Extract the [x, y] coordinate from the center of the cell holding the provided text.  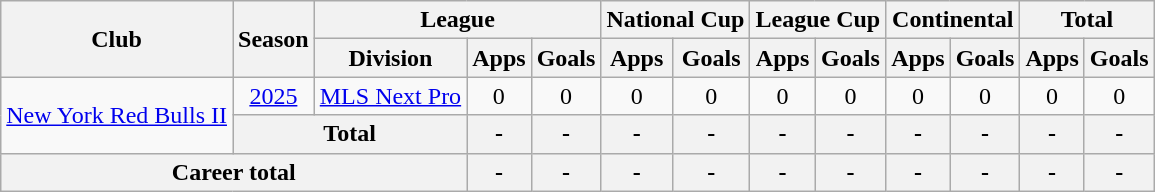
National Cup [676, 20]
League [458, 20]
Continental [953, 20]
Season [273, 39]
League Cup [818, 20]
2025 [273, 96]
MLS Next Pro [390, 96]
New York Red Bulls II [117, 115]
Career total [234, 172]
Division [390, 58]
Club [117, 39]
